Output the [X, Y] coordinate of the center of the cell containing the given text.  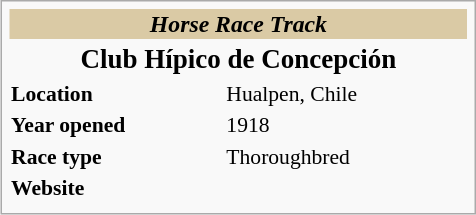
1918 [346, 125]
Thoroughbred [346, 156]
Horse Race Track [239, 24]
Location [116, 93]
Hualpen, Chile [346, 93]
Race type [116, 156]
Year opened [116, 125]
Website [116, 188]
Club Hípico de Concepción [239, 59]
